From the cell containing the given text, extract its center point as [X, Y] coordinate. 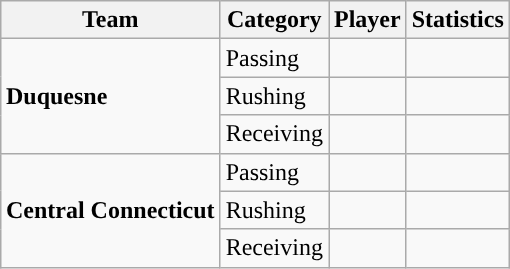
Duquesne [110, 96]
Player [367, 20]
Team [110, 20]
Category [274, 20]
Central Connecticut [110, 210]
Statistics [458, 20]
